Pinpoint the cell where the given text exists, returning its (X, Y) midpoint coordinate. 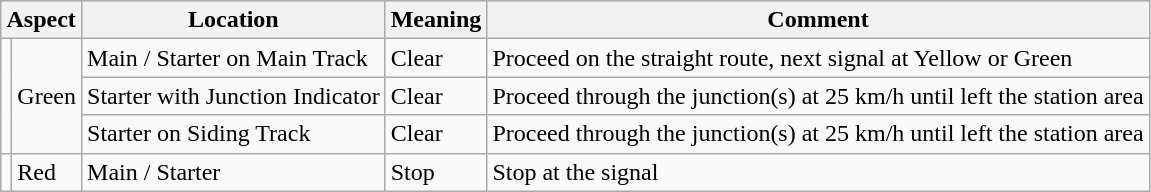
Proceed on the straight route, next signal at Yellow or Green (818, 58)
Starter with Junction Indicator (234, 96)
Main / Starter on Main Track (234, 58)
Stop (436, 172)
Meaning (436, 20)
Starter on Siding Track (234, 134)
Green (47, 96)
Main / Starter (234, 172)
Location (234, 20)
Red (47, 172)
Stop at the signal (818, 172)
Comment (818, 20)
Aspect (42, 20)
